Extract the [X, Y] coordinate from the center of the cell holding the provided text.  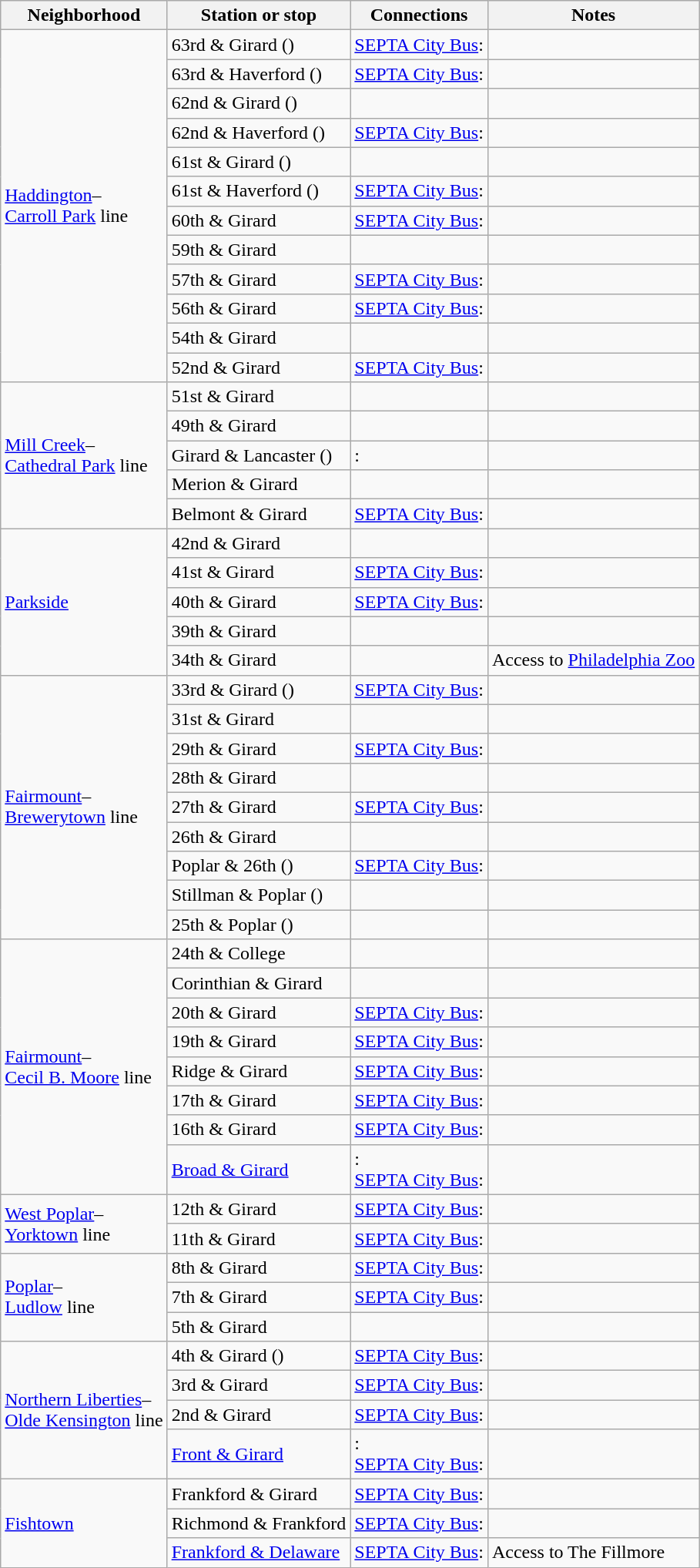
Parkside [84, 602]
19th & Girard [259, 1042]
Merion & Girard [259, 485]
Notes [593, 15]
Front & Girard [259, 1455]
Station or stop [259, 15]
Frankford & Girard [259, 1494]
3rd & Girard [259, 1385]
34th & Girard [259, 660]
Broad & Girard [259, 1170]
12th & Girard [259, 1209]
Stillman & Poplar () [259, 895]
Poplar–Ludlow line [84, 1297]
26th & Girard [259, 836]
Poplar & 26th () [259, 866]
29th & Girard [259, 748]
54th & Girard [259, 337]
33rd & Girard () [259, 690]
4th & Girard () [259, 1356]
Haddington–Carroll Park line [84, 206]
27th & Girard [259, 807]
42nd & Girard [259, 543]
Access to Philadelphia Zoo [593, 660]
31st & Girard [259, 719]
Frankford & Delaware [259, 1553]
59th & Girard [259, 250]
41st & Girard [259, 572]
Fairmount–Cecil B. Moore line [84, 1067]
Ridge & Girard [259, 1071]
51st & Girard [259, 397]
: [419, 455]
16th & Girard [259, 1130]
17th & Girard [259, 1100]
Neighborhood [84, 15]
Fairmount–Brewerytown line [84, 808]
61st & Girard () [259, 162]
Northern Liberties–Olde Kensington line [84, 1410]
62nd & Girard () [259, 103]
63rd & Girard () [259, 45]
63rd & Haverford () [259, 74]
Connections [419, 15]
28th & Girard [259, 777]
7th & Girard [259, 1297]
Mill Creek–Cathedral Park line [84, 455]
11th & Girard [259, 1238]
39th & Girard [259, 631]
40th & Girard [259, 602]
61st & Haverford () [259, 191]
24th & College [259, 954]
2nd & Girard [259, 1415]
5th & Girard [259, 1326]
57th & Girard [259, 279]
49th & Girard [259, 426]
62nd & Haverford () [259, 133]
Belmont & Girard [259, 514]
Access to The Fillmore [593, 1553]
20th & Girard [259, 1012]
Richmond & Frankford [259, 1523]
52nd & Girard [259, 368]
60th & Girard [259, 220]
West Poplar–Yorktown line [84, 1224]
25th & Poplar () [259, 925]
56th & Girard [259, 308]
Fishtown [84, 1523]
Corinthian & Girard [259, 983]
Girard & Lancaster () [259, 455]
8th & Girard [259, 1267]
